Return the [x, y] coordinate for the center point of the cell that contains the specified text.  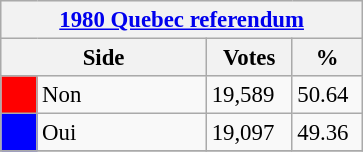
Non [122, 95]
1980 Quebec referendum [182, 20]
Side [104, 58]
49.36 [328, 133]
Oui [122, 133]
Votes [249, 58]
% [328, 58]
19,589 [249, 95]
50.64 [328, 95]
19,097 [249, 133]
